Determine the [X, Y] coordinate at the center of the cell enclosing the given text.  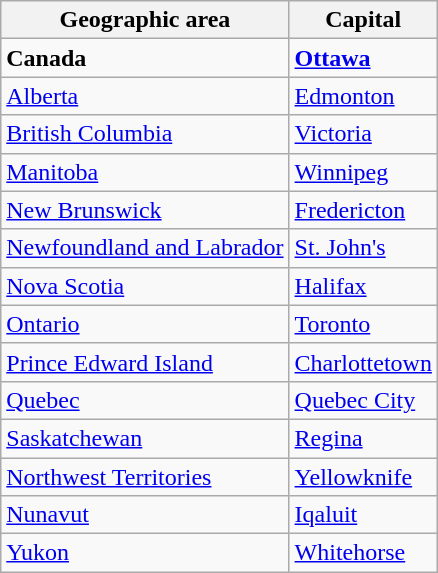
Newfoundland and Labrador [145, 248]
Ontario [145, 324]
Edmonton [363, 96]
Toronto [363, 324]
Manitoba [145, 172]
Geographic area [145, 20]
Northwest Territories [145, 477]
Iqaluit [363, 515]
Alberta [145, 96]
Yukon [145, 553]
Ottawa [363, 58]
Canada [145, 58]
Capital [363, 20]
Whitehorse [363, 553]
Quebec [145, 400]
New Brunswick [145, 210]
Quebec City [363, 400]
Charlottetown [363, 362]
British Columbia [145, 134]
Regina [363, 438]
Saskatchewan [145, 438]
Halifax [363, 286]
Nova Scotia [145, 286]
Winnipeg [363, 172]
Fredericton [363, 210]
Yellowknife [363, 477]
Nunavut [145, 515]
Victoria [363, 134]
St. John's [363, 248]
Prince Edward Island [145, 362]
